Pinpoint the cell where the given text exists, returning its (x, y) midpoint coordinate. 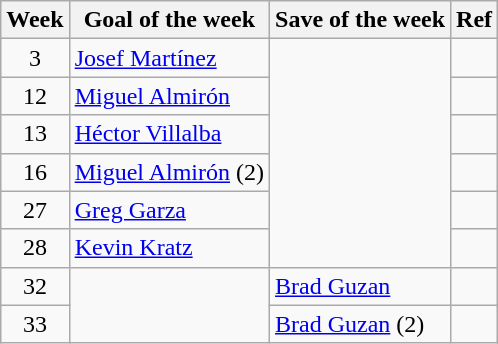
Brad Guzan (2) (360, 324)
Week (35, 20)
32 (35, 286)
Save of the week (360, 20)
Goal of the week (169, 20)
33 (35, 324)
12 (35, 96)
3 (35, 58)
Héctor Villalba (169, 134)
13 (35, 134)
28 (35, 248)
Ref (474, 20)
Greg Garza (169, 210)
Kevin Kratz (169, 248)
27 (35, 210)
16 (35, 172)
Miguel Almirón (2) (169, 172)
Brad Guzan (360, 286)
Josef Martínez (169, 58)
Miguel Almirón (169, 96)
